Return the [X, Y] coordinate for the center point of the cell that contains the specified text.  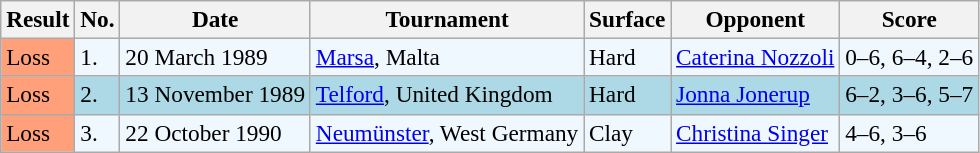
1. [98, 57]
Neumünster, West Germany [446, 133]
2. [98, 95]
Opponent [756, 19]
Christina Singer [756, 133]
Date [215, 19]
Result [38, 19]
Score [910, 19]
3. [98, 133]
Marsa, Malta [446, 57]
No. [98, 19]
Telford, United Kingdom [446, 95]
0–6, 6–4, 2–6 [910, 57]
20 March 1989 [215, 57]
Tournament [446, 19]
Jonna Jonerup [756, 95]
Caterina Nozzoli [756, 57]
22 October 1990 [215, 133]
6–2, 3–6, 5–7 [910, 95]
Clay [628, 133]
4–6, 3–6 [910, 133]
13 November 1989 [215, 95]
Surface [628, 19]
